Provide the (X, Y) coordinate of the cell's center where the given text is located.  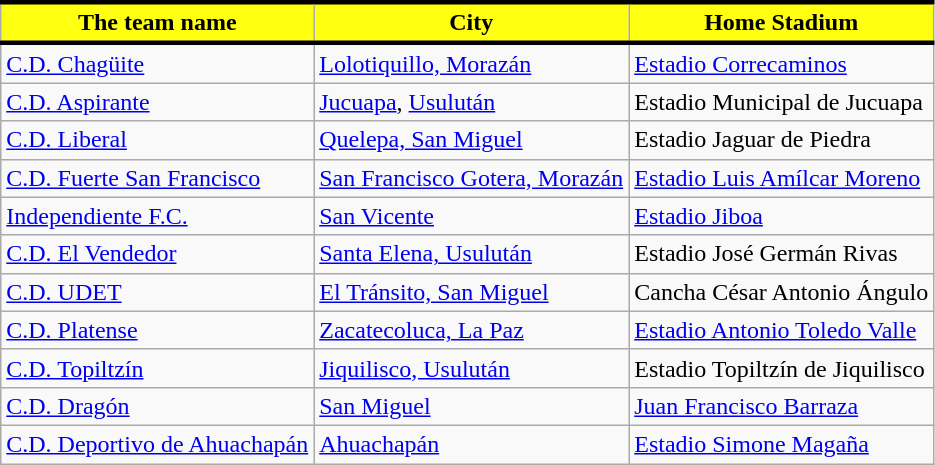
C.D. Dragón (158, 406)
El Tránsito, San Miguel (472, 292)
Estadio Municipal de Jucuapa (782, 102)
C.D. Deportivo de Ahuachapán (158, 444)
Juan Francisco Barraza (782, 406)
Quelepa, San Miguel (472, 140)
San Vicente (472, 216)
Zacatecoluca, La Paz (472, 330)
Independiente F.C. (158, 216)
Ahuachapán (472, 444)
Estadio Antonio Toledo Valle (782, 330)
Estadio José Germán Rivas (782, 254)
The team name (158, 22)
C.D. Fuerte San Francisco (158, 178)
Estadio Jiboa (782, 216)
C.D. Platense (158, 330)
Estadio Correcaminos (782, 63)
Santa Elena, Usulután (472, 254)
Jucuapa, Usulután (472, 102)
City (472, 22)
San Miguel (472, 406)
C.D. UDET (158, 292)
C.D. Topiltzín (158, 368)
Lolotiquillo, Morazán (472, 63)
C.D. El Vendedor (158, 254)
Estadio Simone Magaña (782, 444)
C.D. Liberal (158, 140)
Estadio Luis Amílcar Moreno (782, 178)
Jiquilisco, Usulután (472, 368)
C.D. Aspirante (158, 102)
Cancha César Antonio Ángulo (782, 292)
Estadio Topiltzín de Jiquilisco (782, 368)
Home Stadium (782, 22)
San Francisco Gotera, Morazán (472, 178)
C.D. Chagüite (158, 63)
Estadio Jaguar de Piedra (782, 140)
